Search for the cell housing the specified text and yield its (x, y) center coordinate. 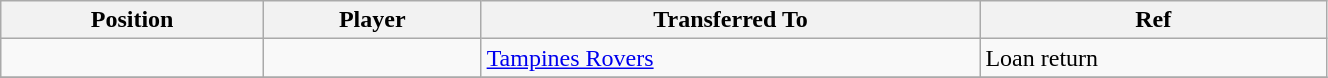
Position (132, 20)
Player (372, 20)
Ref (1154, 20)
Transferred To (730, 20)
Loan return (1154, 58)
Tampines Rovers (730, 58)
